Locate the cell with the specified text and output its [X, Y] center coordinate. 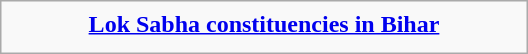
Lok Sabha constituencies in Bihar [264, 24]
